Identify which cell holds the provided text, then report its (x, y) central coordinate. 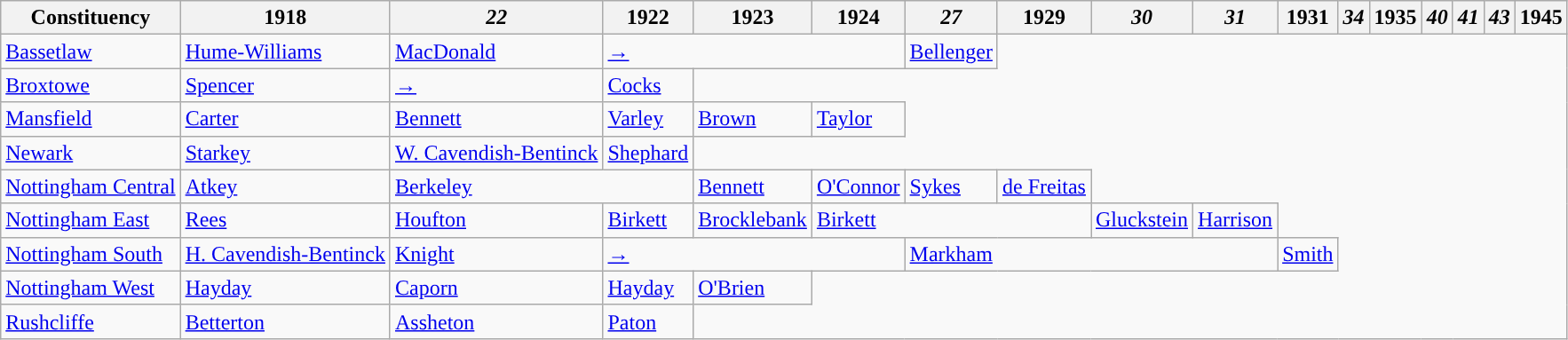
Broxtowe (91, 85)
H. Cavendish-Bentinck (285, 254)
41 (1469, 18)
Nottingham West (91, 288)
34 (1353, 18)
Harrison (1236, 220)
Gluckstein (1142, 220)
Smith (1308, 254)
Rushcliffe (91, 321)
Nottingham East (91, 220)
22 (495, 18)
Caporn (495, 288)
1929 (1044, 18)
O'Connor (858, 186)
27 (951, 18)
MacDonald (495, 51)
O'Brien (753, 288)
de Freitas (1044, 186)
Markham (1091, 254)
Mansfield (91, 119)
Rees (285, 220)
1923 (753, 18)
31 (1236, 18)
1918 (285, 18)
Bassetlaw (91, 51)
Atkey (285, 186)
Starkey (285, 153)
1945 (1541, 18)
Betterton (285, 321)
Nottingham Central (91, 186)
Newark (91, 153)
Houfton (495, 220)
Brown (753, 119)
Spencer (285, 85)
43 (1499, 18)
Carter (285, 119)
1931 (1308, 18)
Knight (495, 254)
Constituency (91, 18)
Paton (648, 321)
Assheton (495, 321)
W. Cavendish-Bentinck (495, 153)
1922 (648, 18)
30 (1142, 18)
Hume-Williams (285, 51)
1935 (1396, 18)
Bellenger (951, 51)
Brocklebank (753, 220)
Berkeley (542, 186)
Taylor (858, 119)
40 (1437, 18)
Nottingham South (91, 254)
Varley (648, 119)
1924 (858, 18)
Shephard (648, 153)
Cocks (648, 85)
Sykes (951, 186)
